Detect which cell encompasses the target text, then output its [x, y] center coordinate. 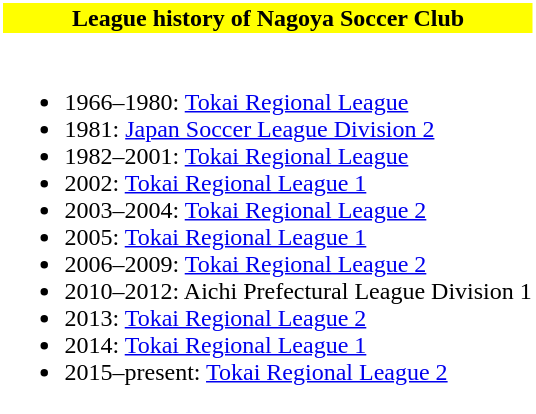
League history of Nagoya Soccer Club [268, 18]
